Search for the cell housing the specified text and yield its (X, Y) center coordinate. 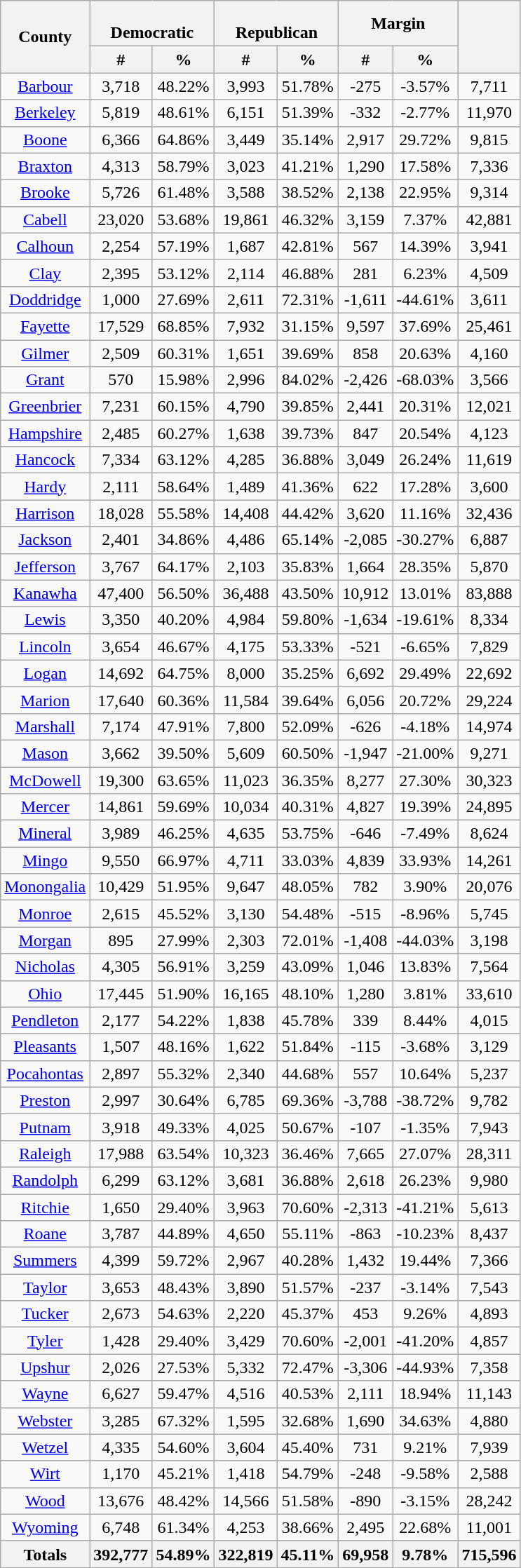
39.73% (308, 433)
27.07% (425, 1154)
36,488 (245, 593)
69,958 (366, 1554)
59.72% (184, 1261)
3,600 (489, 487)
2,485 (121, 433)
9,647 (245, 887)
53.75% (308, 834)
13,676 (121, 1501)
2,509 (121, 353)
7,564 (489, 967)
46.88% (308, 273)
13.01% (425, 593)
53.33% (308, 647)
35.83% (308, 567)
11,023 (245, 780)
Calhoun (45, 246)
Barbour (45, 86)
61.34% (184, 1527)
51.90% (184, 994)
11,143 (489, 1394)
7.37% (425, 219)
61.48% (184, 193)
2,441 (366, 407)
72.01% (308, 940)
Republican (276, 24)
Putnam (45, 1127)
29,224 (489, 700)
6,056 (366, 700)
-2,001 (366, 1341)
14,566 (245, 1501)
16,165 (245, 994)
Clay (45, 273)
-1,634 (366, 620)
47.91% (184, 726)
17,988 (121, 1154)
1,046 (366, 967)
19,300 (121, 780)
14,974 (489, 726)
11,584 (245, 700)
60.36% (184, 700)
858 (366, 353)
4,486 (245, 540)
48.05% (308, 887)
51.95% (184, 887)
4,509 (489, 273)
9,597 (366, 326)
7,800 (245, 726)
-646 (366, 834)
3,159 (366, 219)
3,767 (121, 567)
49.33% (184, 1127)
-3,306 (366, 1367)
715,596 (489, 1554)
20.54% (425, 433)
Pendleton (45, 1020)
33,610 (489, 994)
6,785 (245, 1100)
30,323 (489, 780)
51.57% (308, 1287)
5,237 (489, 1074)
72.31% (308, 299)
Mason (45, 753)
10.64% (425, 1074)
60.50% (308, 753)
-515 (366, 914)
33.03% (308, 860)
66.97% (184, 860)
2,254 (121, 246)
2,401 (121, 540)
9,314 (489, 193)
Hancock (45, 460)
1,690 (366, 1421)
-115 (366, 1047)
Marion (45, 700)
-1,408 (366, 940)
Margin (398, 24)
14,692 (121, 673)
36.46% (308, 1154)
2,588 (489, 1474)
46.32% (308, 219)
6,366 (121, 140)
7,358 (489, 1367)
-3.57% (425, 86)
60.31% (184, 353)
48.16% (184, 1047)
56.50% (184, 593)
1,290 (366, 166)
6.23% (425, 273)
37.69% (425, 326)
4,880 (489, 1421)
-275 (366, 86)
27.99% (184, 940)
Berkeley (45, 113)
Wood (45, 1501)
3,654 (121, 647)
5,609 (245, 753)
19,861 (245, 219)
McDowell (45, 780)
63.65% (184, 780)
63.54% (184, 1154)
1,507 (121, 1047)
9,550 (121, 860)
Wyoming (45, 1527)
7,665 (366, 1154)
4,285 (245, 460)
26.24% (425, 460)
3,566 (489, 380)
1,638 (245, 433)
44.89% (184, 1234)
7,939 (489, 1447)
22.68% (425, 1527)
9,815 (489, 140)
10,034 (245, 807)
54.89% (184, 1554)
6,299 (121, 1180)
3,049 (366, 460)
54.63% (184, 1314)
Pleasants (45, 1047)
-6.65% (425, 647)
11,619 (489, 460)
Roane (45, 1234)
5,870 (489, 567)
1,622 (245, 1047)
67.32% (184, 1421)
4,335 (121, 1447)
3,285 (121, 1421)
Mercer (45, 807)
27.69% (184, 299)
-19.61% (425, 620)
1,651 (245, 353)
-30.27% (425, 540)
1,838 (245, 1020)
3,787 (121, 1234)
-44.93% (425, 1367)
7,829 (489, 647)
5,613 (489, 1207)
Tyler (45, 1341)
48.61% (184, 113)
Hampshire (45, 433)
15.98% (184, 380)
31.15% (308, 326)
39.85% (308, 407)
2,917 (366, 140)
2,303 (245, 940)
8,277 (366, 780)
3,611 (489, 299)
69.36% (308, 1100)
Democratic (152, 24)
Raleigh (45, 1154)
53.12% (184, 273)
4,790 (245, 407)
-890 (366, 1501)
7,943 (489, 1127)
48.42% (184, 1501)
48.43% (184, 1287)
30.64% (184, 1100)
32.68% (308, 1421)
57.19% (184, 246)
55.32% (184, 1074)
-332 (366, 113)
2,673 (121, 1314)
Logan (45, 673)
51.78% (308, 86)
-44.61% (425, 299)
Braxton (45, 166)
1,595 (245, 1421)
4,305 (121, 967)
20.63% (425, 353)
3,588 (245, 193)
14,408 (245, 513)
3,023 (245, 166)
Pocahontas (45, 1074)
56.91% (184, 967)
3.81% (425, 994)
45.78% (308, 1020)
55.58% (184, 513)
32,436 (489, 513)
1,170 (121, 1474)
39.64% (308, 700)
35.25% (308, 673)
53.68% (184, 219)
27.30% (425, 780)
570 (121, 380)
64.17% (184, 567)
29.49% (425, 673)
43.50% (308, 593)
Upshur (45, 1367)
Mineral (45, 834)
34.86% (184, 540)
7,711 (489, 86)
45.52% (184, 914)
8,437 (489, 1234)
6,151 (245, 113)
8,000 (245, 673)
Grant (45, 380)
43.09% (308, 967)
1,664 (366, 567)
48.10% (308, 994)
1,650 (121, 1207)
20,076 (489, 887)
Marshall (45, 726)
10,912 (366, 593)
14,861 (121, 807)
3,681 (245, 1180)
1,418 (245, 1474)
Jefferson (45, 567)
28.35% (425, 567)
-521 (366, 647)
3,662 (121, 753)
Boone (45, 140)
40.28% (308, 1261)
1,280 (366, 994)
2,897 (121, 1074)
6,692 (366, 673)
1,489 (245, 487)
17,640 (121, 700)
6,627 (121, 1394)
24,895 (489, 807)
26.23% (425, 1180)
7,336 (489, 166)
64.75% (184, 673)
Preston (45, 1100)
45.11% (308, 1554)
Kanawha (45, 593)
7,334 (121, 460)
23,020 (121, 219)
39.69% (308, 353)
3,604 (245, 1447)
39.50% (184, 753)
731 (366, 1447)
20.72% (425, 700)
4,984 (245, 620)
4,313 (121, 166)
22.95% (425, 193)
2,618 (366, 1180)
339 (366, 1020)
10,323 (245, 1154)
52.09% (308, 726)
-44.03% (425, 940)
622 (366, 487)
-4.18% (425, 726)
58.79% (184, 166)
3,890 (245, 1287)
45.37% (308, 1314)
25,461 (489, 326)
48.22% (184, 86)
59.80% (308, 620)
895 (121, 940)
3,449 (245, 140)
-10.23% (425, 1234)
3,718 (121, 86)
-1.35% (425, 1127)
18,028 (121, 513)
2,495 (366, 1527)
4,857 (489, 1341)
38.66% (308, 1527)
-21.00% (425, 753)
4,650 (245, 1234)
45.21% (184, 1474)
54.79% (308, 1474)
35.14% (308, 140)
60.27% (184, 433)
41.36% (308, 487)
7,366 (489, 1261)
-626 (366, 726)
40.20% (184, 620)
-248 (366, 1474)
54.60% (184, 1447)
322,819 (245, 1554)
Lincoln (45, 647)
4,253 (245, 1527)
3,620 (366, 513)
2,103 (245, 567)
2,340 (245, 1074)
2,114 (245, 273)
Wetzel (45, 1447)
453 (366, 1314)
Randolph (45, 1180)
34.63% (425, 1421)
Ritchie (45, 1207)
Wirt (45, 1474)
Monroe (45, 914)
Webster (45, 1421)
3,993 (245, 86)
-3.15% (425, 1501)
59.47% (184, 1394)
29.72% (425, 140)
2,611 (245, 299)
40.31% (308, 807)
5,726 (121, 193)
Harrison (45, 513)
17,529 (121, 326)
59.69% (184, 807)
782 (366, 887)
3,259 (245, 967)
9,271 (489, 753)
4,123 (489, 433)
-41.21% (425, 1207)
-237 (366, 1287)
4,160 (489, 353)
1,687 (245, 246)
14,261 (489, 860)
Summers (45, 1261)
5,819 (121, 113)
44.68% (308, 1074)
55.11% (308, 1234)
20.31% (425, 407)
54.22% (184, 1020)
3,198 (489, 940)
6,887 (489, 540)
Doddridge (45, 299)
9.78% (425, 1554)
4,711 (245, 860)
51.39% (308, 113)
2,615 (121, 914)
Cabell (45, 219)
19.44% (425, 1261)
-2,085 (366, 540)
-7.49% (425, 834)
4,516 (245, 1394)
Ohio (45, 994)
5,332 (245, 1367)
-8.96% (425, 914)
13.83% (425, 967)
8.44% (425, 1020)
22,692 (489, 673)
-2,426 (366, 380)
17.28% (425, 487)
9,782 (489, 1100)
10,429 (121, 887)
11,970 (489, 113)
2,138 (366, 193)
2,220 (245, 1314)
50.67% (308, 1127)
41.21% (308, 166)
46.25% (184, 834)
1,428 (121, 1341)
51.84% (308, 1047)
17,445 (121, 994)
42,881 (489, 219)
60.15% (184, 407)
45.40% (308, 1447)
14.39% (425, 246)
28,242 (489, 1501)
-107 (366, 1127)
Tucker (45, 1314)
84.02% (308, 380)
11,001 (489, 1527)
4,839 (366, 860)
Brooke (45, 193)
281 (366, 273)
68.85% (184, 326)
847 (366, 433)
-863 (366, 1234)
2,395 (121, 273)
Nicholas (45, 967)
5,745 (489, 914)
Wayne (45, 1394)
-9.58% (425, 1474)
46.67% (184, 647)
33.93% (425, 860)
567 (366, 246)
6,748 (121, 1527)
3,130 (245, 914)
-1,947 (366, 753)
4,025 (245, 1127)
4,399 (121, 1261)
17.58% (425, 166)
7,932 (245, 326)
-2.77% (425, 113)
Monongalia (45, 887)
1,432 (366, 1261)
28,311 (489, 1154)
47,400 (121, 593)
3,350 (121, 620)
4,635 (245, 834)
Morgan (45, 940)
-38.72% (425, 1100)
3,918 (121, 1127)
27.53% (184, 1367)
-3,788 (366, 1100)
7,174 (121, 726)
Mingo (45, 860)
-3.68% (425, 1047)
9.26% (425, 1314)
3,989 (121, 834)
3,963 (245, 1207)
Taylor (45, 1287)
3,429 (245, 1341)
72.47% (308, 1367)
12,021 (489, 407)
9.21% (425, 1447)
2,967 (245, 1261)
36.35% (308, 780)
Gilmer (45, 353)
65.14% (308, 540)
7,231 (121, 407)
40.53% (308, 1394)
51.58% (308, 1501)
Lewis (45, 620)
2,026 (121, 1367)
83,888 (489, 593)
4,827 (366, 807)
9,980 (489, 1180)
2,997 (121, 1100)
42.81% (308, 246)
-1,611 (366, 299)
8,624 (489, 834)
County (45, 36)
3,941 (489, 246)
44.42% (308, 513)
3.90% (425, 887)
557 (366, 1074)
64.86% (184, 140)
-41.20% (425, 1341)
4,015 (489, 1020)
2,177 (121, 1020)
392,777 (121, 1554)
Jackson (45, 540)
7,543 (489, 1287)
58.64% (184, 487)
4,893 (489, 1314)
3,653 (121, 1287)
Totals (45, 1554)
-2,313 (366, 1207)
Hardy (45, 487)
4,175 (245, 647)
3,129 (489, 1047)
-68.03% (425, 380)
Fayette (45, 326)
2,996 (245, 380)
1,000 (121, 299)
18.94% (425, 1394)
19.39% (425, 807)
38.52% (308, 193)
-3.14% (425, 1287)
54.48% (308, 914)
Greenbrier (45, 407)
8,334 (489, 620)
11.16% (425, 513)
